Detect which cell encompasses the target text, then output its (x, y) center coordinate. 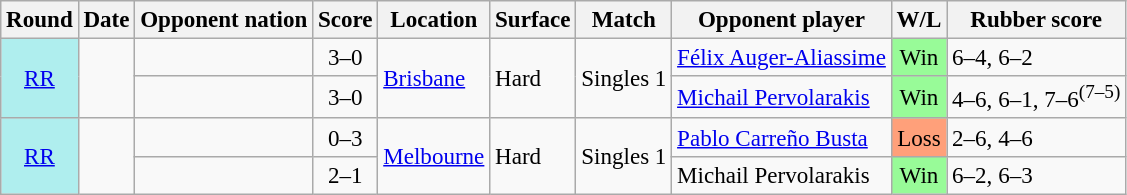
Score (346, 20)
Match (624, 20)
6–2, 6–3 (1036, 176)
Melbourne (434, 156)
Location (434, 20)
2–6, 4–6 (1036, 138)
6–4, 6–2 (1036, 58)
Opponent nation (224, 20)
4–6, 6–1, 7–6(7–5) (1036, 97)
0–3 (346, 138)
Round (40, 20)
W/L (919, 20)
Loss (919, 138)
Brisbane (434, 79)
2–1 (346, 176)
Félix Auger-Aliassime (782, 58)
Opponent player (782, 20)
Surface (533, 20)
Rubber score (1036, 20)
Pablo Carreño Busta (782, 138)
Date (106, 20)
